Provide the [x, y] coordinate of the cell's center where the given text is located.  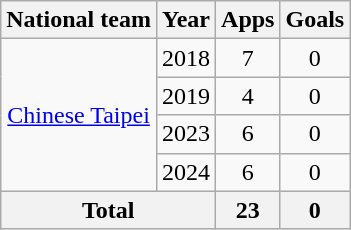
Chinese Taipei [79, 115]
23 [248, 210]
2023 [186, 134]
Apps [248, 20]
National team [79, 20]
2019 [186, 96]
2024 [186, 172]
Year [186, 20]
7 [248, 58]
2018 [186, 58]
4 [248, 96]
Total [108, 210]
Goals [315, 20]
